Output the [x, y] coordinate of the center of the cell containing the given text.  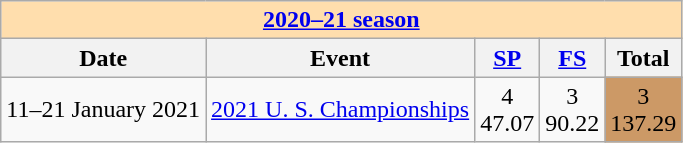
2021 U. S. Championships [340, 110]
SP [508, 58]
Total [644, 58]
4 47.07 [508, 110]
Event [340, 58]
FS [572, 58]
Date [104, 58]
2020–21 season [342, 20]
3 90.22 [572, 110]
11–21 January 2021 [104, 110]
3 137.29 [644, 110]
